Return the (X, Y) coordinate for the center point of the cell that contains the specified text.  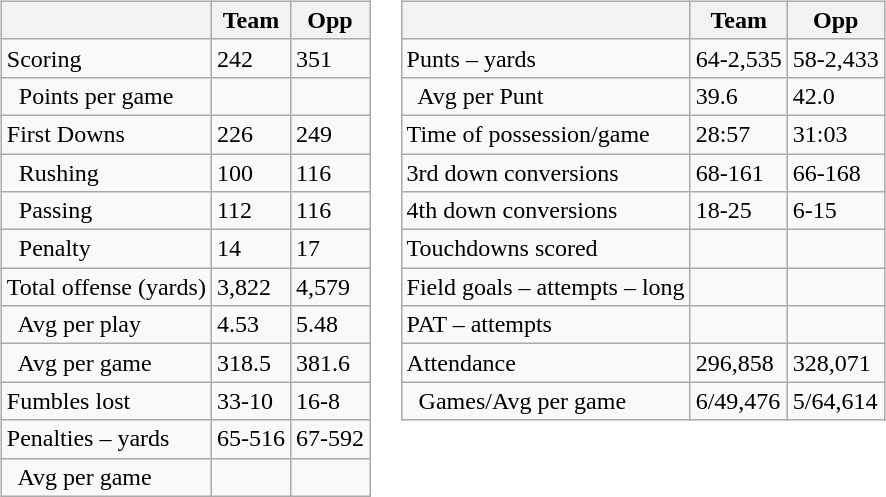
5.48 (330, 325)
6-15 (836, 211)
Avg per play (106, 325)
318.5 (250, 363)
14 (250, 249)
351 (330, 58)
Touchdowns scored (546, 249)
3rd down conversions (546, 173)
296,858 (738, 363)
68-161 (738, 173)
17 (330, 249)
42.0 (836, 96)
31:03 (836, 134)
4th down conversions (546, 211)
PAT – attempts (546, 325)
4.53 (250, 325)
Rushing (106, 173)
100 (250, 173)
39.6 (738, 96)
18-25 (738, 211)
Points per game (106, 96)
Punts – yards (546, 58)
67-592 (330, 439)
Fumbles lost (106, 401)
5/64,614 (836, 401)
226 (250, 134)
242 (250, 58)
Passing (106, 211)
112 (250, 211)
66-168 (836, 173)
Games/Avg per game (546, 401)
Avg per Punt (546, 96)
Penalties – yards (106, 439)
328,071 (836, 363)
Field goals – attempts – long (546, 287)
6/49,476 (738, 401)
Time of possession/game (546, 134)
Attendance (546, 363)
4,579 (330, 287)
Scoring (106, 58)
Total offense (yards) (106, 287)
249 (330, 134)
64-2,535 (738, 58)
28:57 (738, 134)
16-8 (330, 401)
First Downs (106, 134)
Penalty (106, 249)
65-516 (250, 439)
33-10 (250, 401)
3,822 (250, 287)
58-2,433 (836, 58)
381.6 (330, 363)
